Pinpoint the cell where the given text exists, returning its (x, y) midpoint coordinate. 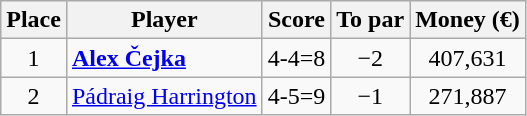
−2 (370, 58)
Money (€) (468, 20)
2 (34, 96)
1 (34, 58)
4-4=8 (296, 58)
Score (296, 20)
Pádraig Harrington (164, 96)
4-5=9 (296, 96)
Place (34, 20)
Alex Čejka (164, 58)
−1 (370, 96)
407,631 (468, 58)
271,887 (468, 96)
To par (370, 20)
Player (164, 20)
